Extract the [x, y] coordinate from the center of the cell holding the provided text.  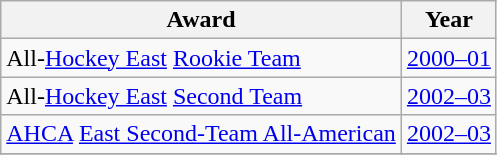
Year [448, 20]
All-Hockey East Second Team [202, 96]
2000–01 [448, 58]
AHCA East Second-Team All-American [202, 134]
All-Hockey East Rookie Team [202, 58]
Award [202, 20]
